Capture the cell that displays the provided text and extract its [x, y] central coordinate. 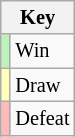
Key [38, 17]
Draw [42, 85]
Defeat [42, 118]
Win [42, 51]
